Determine the (X, Y) coordinate at the center of the cell enclosing the given text.  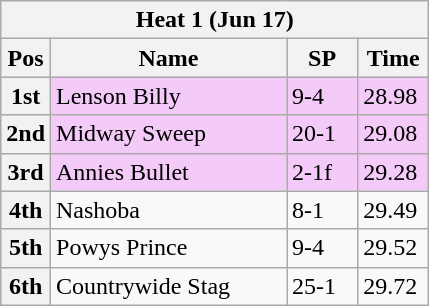
29.08 (394, 134)
20-1 (322, 134)
5th (26, 248)
Time (394, 58)
29.28 (394, 172)
SP (322, 58)
Pos (26, 58)
2-1f (322, 172)
Powys Prince (169, 248)
Midway Sweep (169, 134)
8-1 (322, 210)
6th (26, 286)
25-1 (322, 286)
4th (26, 210)
29.49 (394, 210)
2nd (26, 134)
Annies Bullet (169, 172)
Heat 1 (Jun 17) (215, 20)
3rd (26, 172)
Nashoba (169, 210)
Name (169, 58)
29.52 (394, 248)
29.72 (394, 286)
Countrywide Stag (169, 286)
Lenson Billy (169, 96)
28.98 (394, 96)
1st (26, 96)
